For the text-containing cell, return its midpoint in [X, Y] coordinate format. 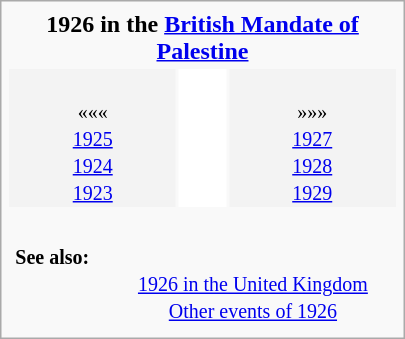
»»»192719281929 [312, 138]
See also: 1926 in the United KingdomOther events of 1926 [202, 270]
«««192519241923 [92, 138]
1926 in the British Mandate of Palestine [202, 38]
1926 in the United KingdomOther events of 1926 [254, 284]
See also: [60, 284]
